Provide the (X, Y) coordinate of the cell's center where the given text is located.  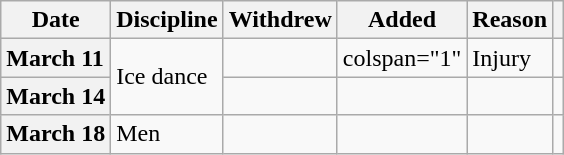
Added (402, 20)
March 11 (56, 58)
colspan="1" (402, 58)
Date (56, 20)
March 18 (56, 134)
Withdrew (280, 20)
Ice dance (167, 77)
March 14 (56, 96)
Reason (510, 20)
Men (167, 134)
Discipline (167, 20)
Injury (510, 58)
